Determine the [X, Y] coordinate at the center of the cell enclosing the given text.  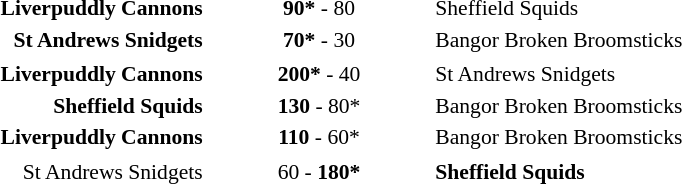
70* - 30 [320, 40]
130 - 80* [320, 106]
200* - 40 [320, 74]
110 - 60* [320, 137]
